Locate the cell with the specified text and output its [X, Y] center coordinate. 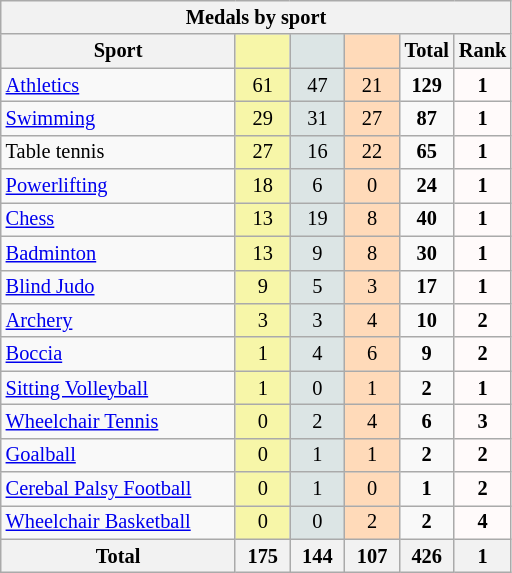
Archery [118, 320]
Wheelchair Basketball [118, 522]
Sitting Volleyball [118, 388]
Athletics [118, 85]
Boccia [118, 354]
17 [426, 287]
29 [262, 118]
Rank [482, 51]
Sport [118, 51]
107 [372, 556]
47 [318, 85]
31 [318, 118]
129 [426, 85]
426 [426, 556]
16 [318, 152]
18 [262, 186]
24 [426, 186]
Chess [118, 219]
21 [372, 85]
61 [262, 85]
Wheelchair Tennis [118, 421]
19 [318, 219]
Blind Judo [118, 287]
175 [262, 556]
Badminton [118, 253]
87 [426, 118]
40 [426, 219]
5 [318, 287]
144 [318, 556]
Table tennis [118, 152]
Powerlifting [118, 186]
65 [426, 152]
Goalball [118, 455]
10 [426, 320]
Swimming [118, 118]
22 [372, 152]
Cerebal Palsy Football [118, 489]
Medals by sport [256, 17]
30 [426, 253]
